Detect which cell encompasses the target text, then output its [x, y] center coordinate. 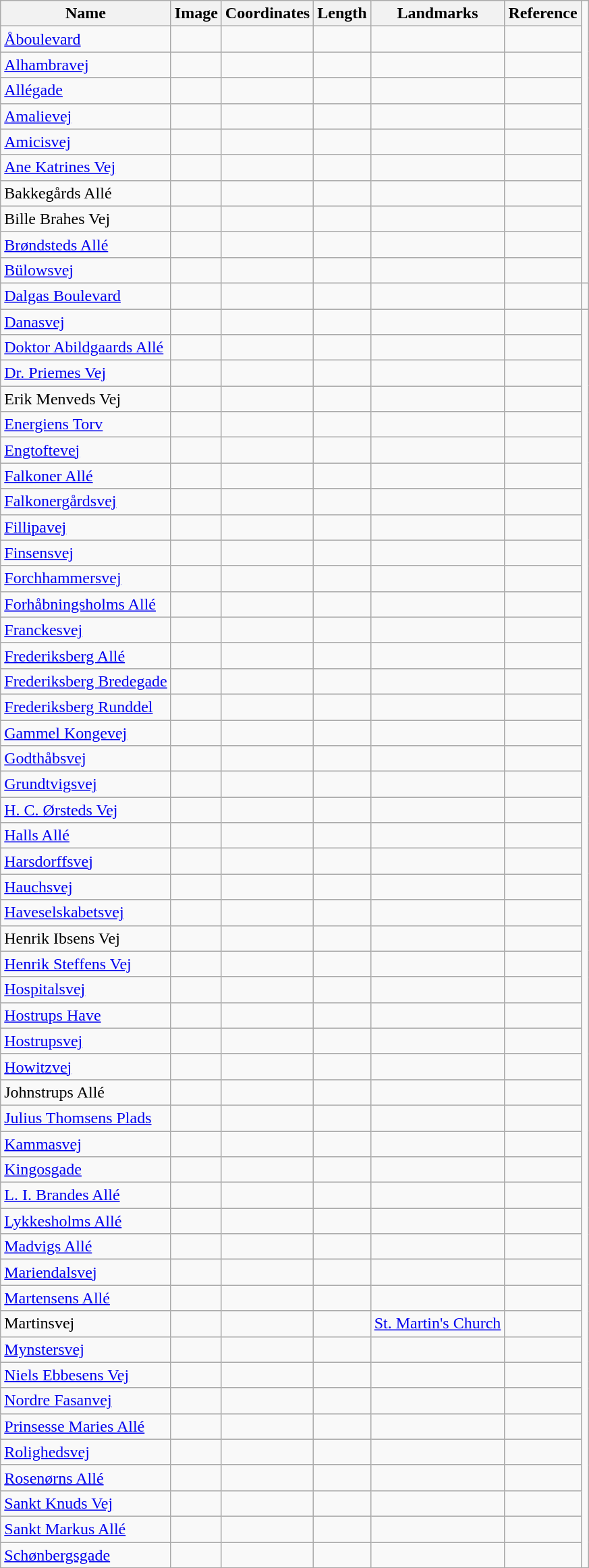
Mynstersvej [86, 1349]
Danasvej [86, 322]
Forchhammersvej [86, 578]
Lykkesholms Allé [86, 1221]
Henrik Steffens Vej [86, 964]
L. I. Brandes Allé [86, 1195]
St. Martin's Church [437, 1324]
Doktor Abildgaards Allé [86, 348]
Howitzvej [86, 1066]
Finsensvej [86, 553]
Dr. Priemes Vej [86, 373]
Kingosgade [86, 1170]
Engtoftevej [86, 450]
Frederiksberg Bredegade [86, 681]
Åboulevard [86, 39]
Energiens Torv [86, 425]
Falkoner Allé [86, 476]
Prinsesse Maries Allé [86, 1426]
Amalievej [86, 116]
Grundtvigsvej [86, 784]
Brøndsteds Allé [86, 244]
Nordre Fasanvej [86, 1401]
Amicisvej [86, 142]
Bille Brahes Vej [86, 219]
Allégade [86, 90]
Schønbergsgade [86, 1555]
H. C. Ørsteds Vej [86, 810]
Dalgas Boulevard [86, 296]
Bülowsvej [86, 270]
Frederiksberg Allé [86, 655]
Length [342, 13]
Ane Katrines Vej [86, 167]
Erik Menveds Vej [86, 399]
Image [196, 13]
Martinsvej [86, 1324]
Frederiksberg Runddel [86, 707]
Fillipavej [86, 527]
Halls Allé [86, 836]
Harsdorffsvej [86, 861]
Johnstrups Allé [86, 1092]
Bakkegårds Allé [86, 193]
Julius Thomsens Plads [86, 1118]
Reference [542, 13]
Godthåbsvej [86, 759]
Niels Ebbesens Vej [86, 1375]
Franckesvej [86, 630]
Landmarks [437, 13]
Madvigs Allé [86, 1247]
Martensens Allé [86, 1298]
Gammel Kongevej [86, 732]
Henrik Ibsens Vej [86, 938]
Falkonergårdsvej [86, 502]
Hauchsvej [86, 887]
Alhambravej [86, 65]
Rosenørns Allé [86, 1478]
Mariendalsvej [86, 1272]
Coordinates [267, 13]
Hostrups Have [86, 1015]
Forhåbningsholms Allé [86, 604]
Sankt Markus Allé [86, 1529]
Sankt Knuds Vej [86, 1503]
Haveselskabetsvej [86, 913]
Hostrupsvej [86, 1041]
Kammasvej [86, 1144]
Name [86, 13]
Rolighedsvej [86, 1452]
Hospitalsvej [86, 990]
